Provide the (x, y) coordinate of the cell's center where the given text is located.  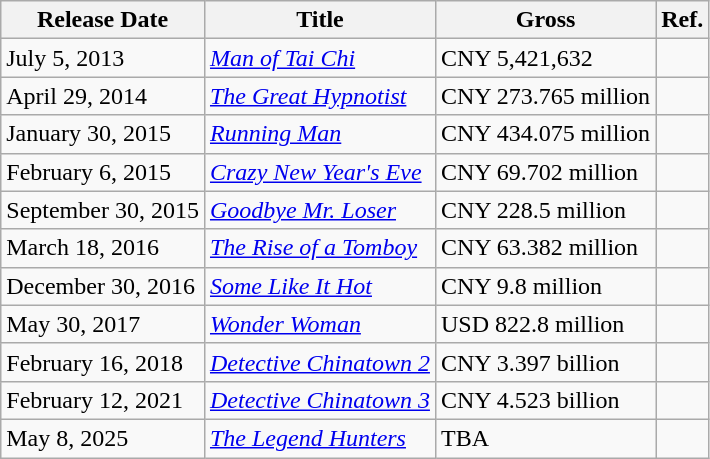
Title (320, 20)
CNY 4.523 billion (545, 400)
May 8, 2025 (103, 438)
Goodbye Mr. Loser (320, 210)
Ref. (682, 20)
Crazy New Year's Eve (320, 172)
February 16, 2018 (103, 362)
Detective Chinatown 2 (320, 362)
April 29, 2014 (103, 96)
CNY 228.5 million (545, 210)
December 30, 2016 (103, 286)
July 5, 2013 (103, 58)
CNY 3.397 billion (545, 362)
Gross (545, 20)
CNY 5,421,632 (545, 58)
USD 822.8 million (545, 324)
Some Like It Hot (320, 286)
March 18, 2016 (103, 248)
TBA (545, 438)
The Great Hypnotist (320, 96)
Wonder Woman (320, 324)
CNY 63.382 million (545, 248)
May 30, 2017 (103, 324)
CNY 434.075 million (545, 134)
CNY 69.702 million (545, 172)
Man of Tai Chi (320, 58)
Detective Chinatown 3 (320, 400)
Running Man (320, 134)
February 12, 2021 (103, 400)
The Legend Hunters (320, 438)
February 6, 2015 (103, 172)
CNY 273.765 million (545, 96)
September 30, 2015 (103, 210)
The Rise of a Tomboy (320, 248)
CNY 9.8 million (545, 286)
January 30, 2015 (103, 134)
Release Date (103, 20)
